Pinpoint the cell where the given text exists, returning its (x, y) midpoint coordinate. 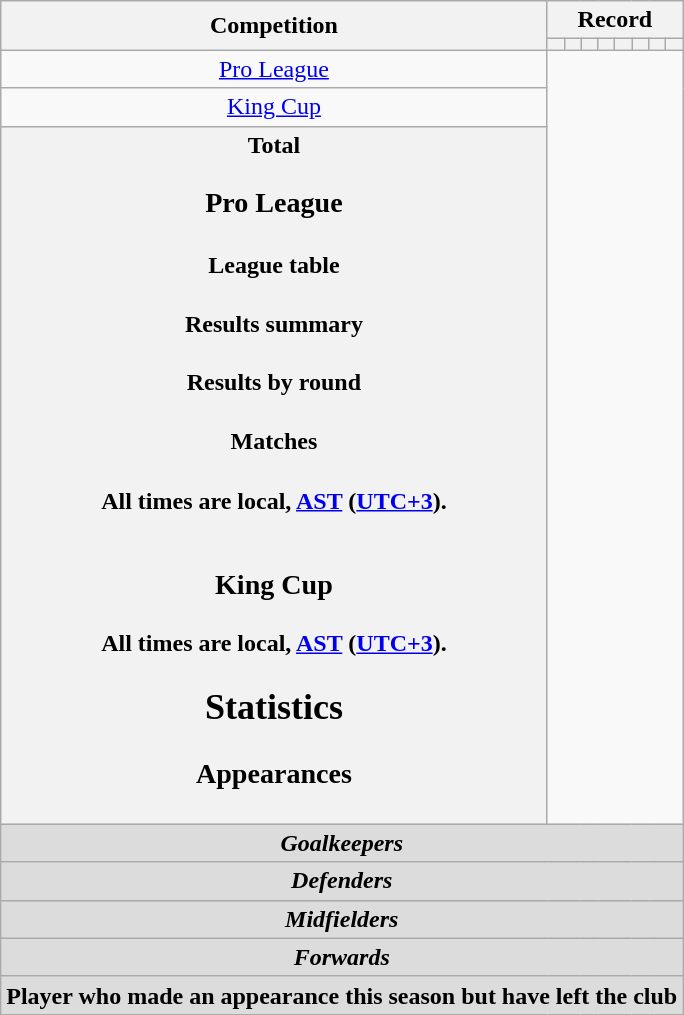
Competition (274, 26)
Player who made an appearance this season but have left the club (342, 995)
King Cup (274, 107)
Defenders (342, 881)
Pro League (274, 69)
Goalkeepers (342, 843)
Forwards (342, 957)
Midfielders (342, 919)
Record (615, 20)
